Scan for the cell matching the given text and deliver its [X, Y] coordinate at center. 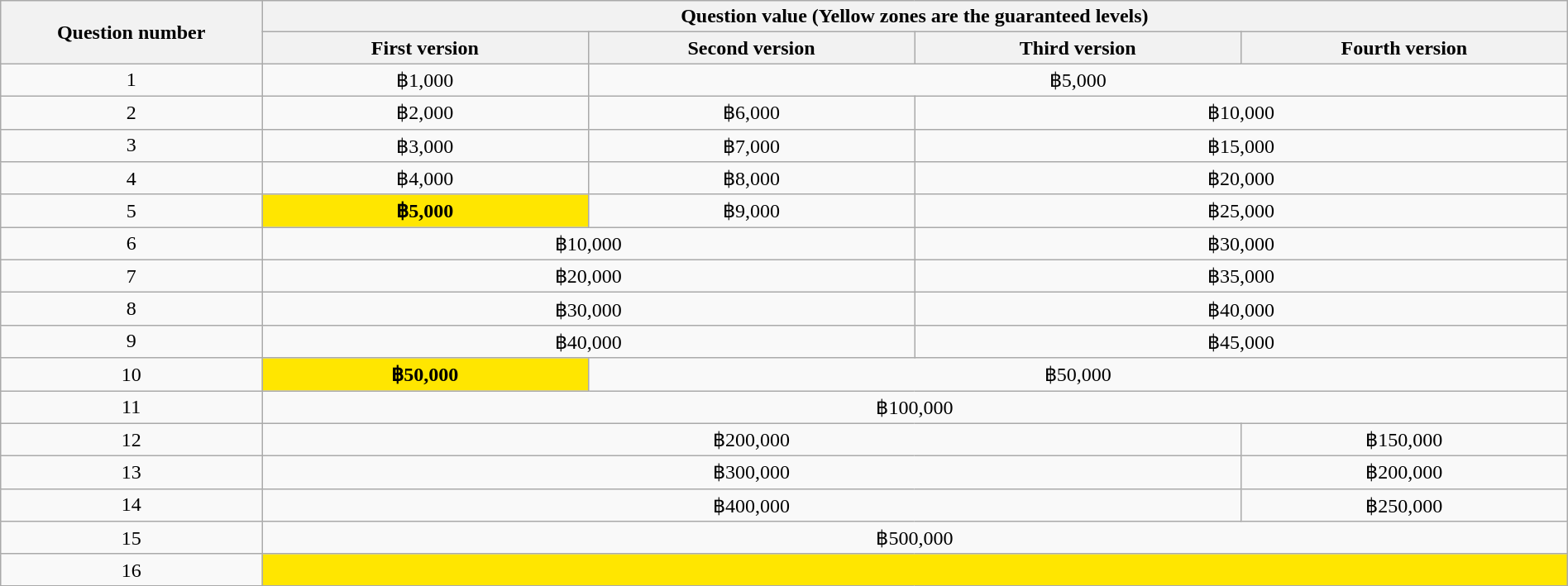
4 [131, 179]
3 [131, 145]
฿9,000 [751, 211]
8 [131, 309]
฿8,000 [751, 179]
฿400,000 [751, 505]
฿500,000 [915, 538]
12 [131, 440]
฿6,000 [751, 112]
11 [131, 407]
฿15,000 [1241, 145]
15 [131, 538]
16 [131, 569]
Fourth version [1404, 48]
7 [131, 276]
Question number [131, 32]
฿7,000 [751, 145]
฿4,000 [425, 179]
฿250,000 [1404, 505]
First version [425, 48]
฿25,000 [1241, 211]
Second version [751, 48]
9 [131, 341]
5 [131, 211]
฿1,000 [425, 80]
฿300,000 [751, 473]
10 [131, 374]
฿2,000 [425, 112]
6 [131, 244]
฿100,000 [915, 407]
Third version [1078, 48]
Question value (Yellow zones are the guaranteed levels) [915, 17]
13 [131, 473]
฿150,000 [1404, 440]
1 [131, 80]
14 [131, 505]
฿3,000 [425, 145]
฿35,000 [1241, 276]
2 [131, 112]
฿45,000 [1241, 341]
